Extract the [x, y] coordinate from the center of the cell holding the provided text.  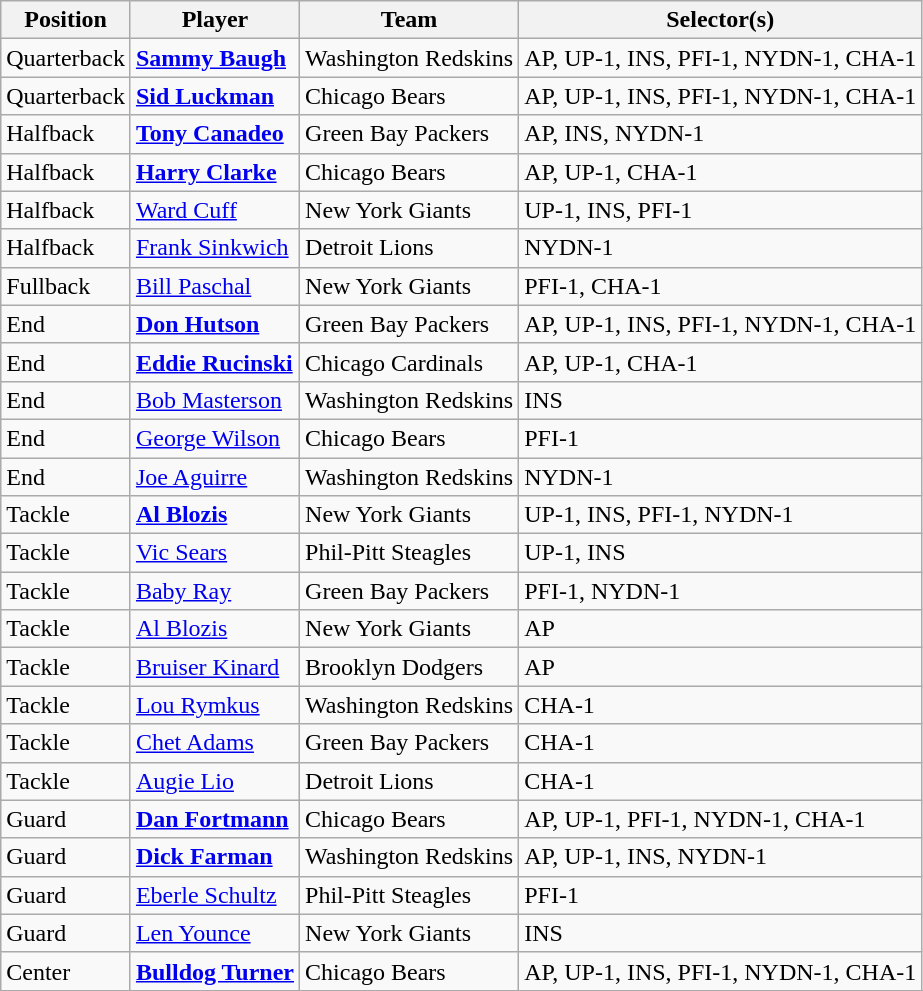
Center [66, 971]
Ward Cuff [214, 210]
Vic Sears [214, 553]
Selector(s) [720, 20]
AP, INS, NYDN-1 [720, 134]
Bill Paschal [214, 286]
Len Younce [214, 933]
Fullback [66, 286]
Bruiser Kinard [214, 667]
Chicago Cardinals [410, 362]
Bob Masterson [214, 400]
Brooklyn Dodgers [410, 667]
Frank Sinkwich [214, 248]
Joe Aguirre [214, 477]
PFI-1, CHA-1 [720, 286]
Position [66, 20]
Dick Farman [214, 857]
UP-1, INS, PFI-1 [720, 210]
PFI-1, NYDN-1 [720, 591]
Chet Adams [214, 743]
Player [214, 20]
Eddie Rucinski [214, 362]
Lou Rymkus [214, 705]
Baby Ray [214, 591]
Bulldog Turner [214, 971]
Augie Lio [214, 781]
Dan Fortmann [214, 819]
UP-1, INS [720, 553]
AP, UP-1, PFI-1, NYDN-1, CHA-1 [720, 819]
Sammy Baugh [214, 58]
Eberle Schultz [214, 895]
UP-1, INS, PFI-1, NYDN-1 [720, 515]
Harry Clarke [214, 172]
Sid Luckman [214, 96]
George Wilson [214, 438]
Tony Canadeo [214, 134]
AP, UP-1, INS, NYDN-1 [720, 857]
Team [410, 20]
Don Hutson [214, 324]
